Return the (x, y) coordinate for the center point of the cell that contains the specified text.  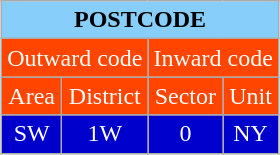
NY (251, 134)
Outward code (75, 58)
Inward code (213, 58)
District (105, 96)
0 (186, 134)
Area (32, 96)
Sector (186, 96)
SW (32, 134)
Unit (251, 96)
1W (105, 134)
POSTCODE (140, 20)
